Pinpoint the cell where the given text exists, returning its [x, y] midpoint coordinate. 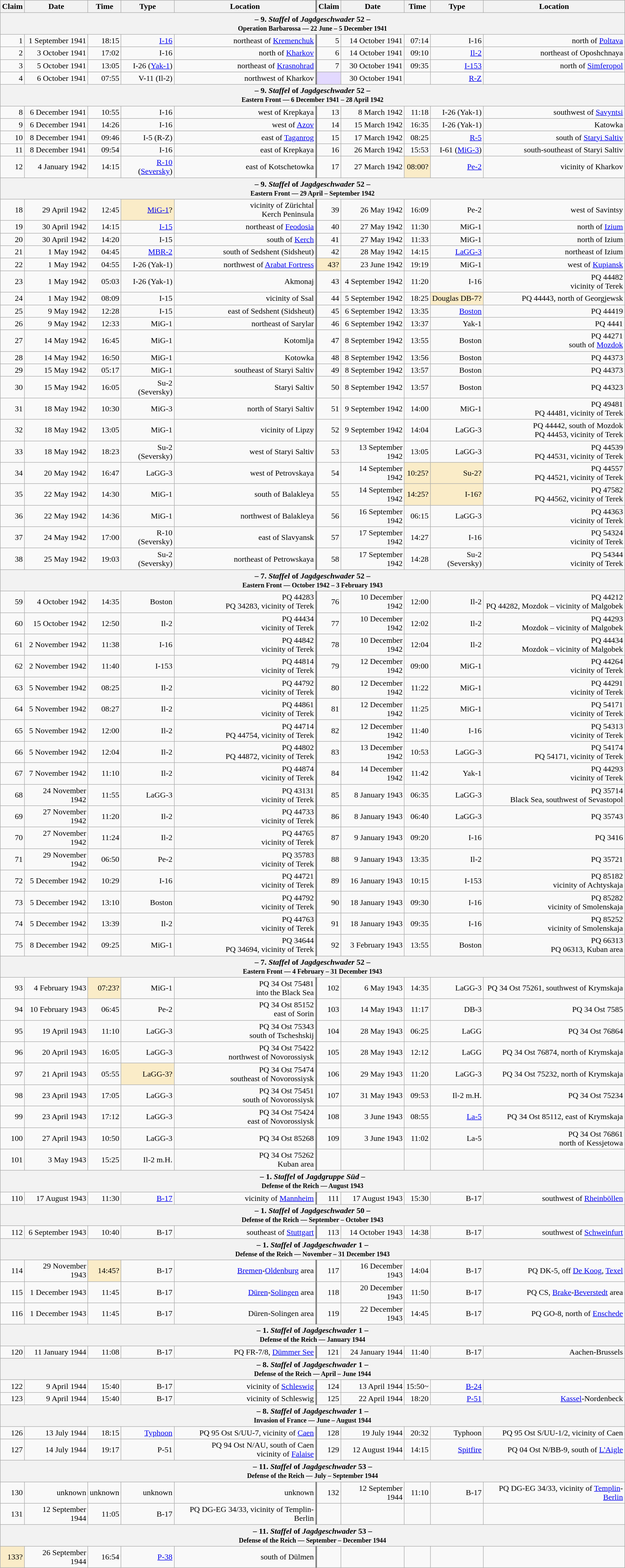
12 [13, 167]
PQ 34 Ost 75474 southeast of Novorossiysk [245, 1074]
20 April 1943 [56, 1052]
76 [328, 602]
102 [328, 988]
73 [13, 902]
PQ 43131vicinity of Terek [245, 795]
PQ 95 Ost S/UU-1/2, vicinity of Caen [554, 1432]
PQ 34 Ost 85112, east of Krymskaja [554, 1117]
09:10 [417, 53]
17:00 [104, 538]
PQ 44861vicinity of Terek [245, 709]
3 [13, 66]
PQ 34 Ost 75262Kuban area [245, 1160]
14 December 1942 [372, 773]
PQ 34 Ost 75232, north of Krymskaja [554, 1074]
09:20 [417, 838]
PQ 35721 [554, 860]
107 [328, 1095]
PQ 66313PQ 06313, Kuban area [554, 945]
MBR-2 [148, 252]
PQ 44293vicinity of Terek [554, 773]
Kotomlja [245, 340]
north of Kharkov [245, 53]
39 [328, 210]
10:15 [417, 881]
north of Simferopol [554, 66]
29 May 1943 [372, 1074]
77 [328, 623]
PQ 44733vicinity of Terek [245, 817]
10:40 [104, 1232]
14:00 [417, 408]
118 [328, 1292]
26 May 1942 [372, 210]
PQ 34 Ost 75481into the Black Sea [245, 988]
5 [328, 41]
41 [328, 239]
08:27 [104, 709]
16:50 [104, 358]
11 January 1944 [56, 1352]
57 [328, 538]
23 June 1942 [372, 265]
3 February 1943 [372, 945]
45 [328, 311]
47 [328, 340]
75 [13, 945]
– 8. Staffel of Jagdgeschwader 1 –Defense of the Reich — April – June 1944 [312, 1369]
29 April 1942 [56, 210]
PQ 95 Ost S/UU-7, vicinity of Caen [245, 1432]
91 [328, 924]
117 [328, 1270]
15:25 [104, 1160]
22 December 1943 [372, 1313]
PQ 34 Ost 75424 east of Novorossiysk [245, 1117]
13:10 [104, 902]
west of Savintsy [554, 210]
42 [328, 252]
Katowka [554, 125]
19:03 [104, 559]
20 [13, 239]
60 [13, 623]
26 March 1942 [372, 150]
31 [13, 408]
PQ 44212PQ 44282, Mozdok – vicinity of Malgobek [554, 602]
109 [328, 1138]
46 [328, 324]
Kassel-Nordenbeck [554, 1398]
22 April 1944 [372, 1398]
63 [13, 687]
PQ 44291vicinity of Terek [554, 687]
103 [328, 1009]
6 October 1941 [56, 78]
51 [328, 408]
5 September 1942 [372, 298]
14:38 [417, 1232]
87 [328, 838]
– 1. Staffel of Jagdgruppe Süd –Defense of the Reich — August 1943 [312, 1181]
south of Balakleya [245, 495]
133? [13, 1557]
13 December 1942 [372, 752]
PQ 44434Mozdok – vicinity of Malgobek [554, 644]
24 January 1944 [372, 1352]
12:50 [104, 623]
08:55 [417, 1117]
8 March 1942 [372, 112]
11:42 [417, 773]
11:08 [104, 1352]
29 [13, 370]
78 [328, 644]
20:32 [417, 1432]
Spitfire [457, 1450]
59 [13, 602]
east of Slavyansk [245, 538]
MiG-3 [148, 408]
14:20 [104, 239]
11:25 [417, 709]
81 [328, 709]
11:55 [104, 795]
14:27 [417, 538]
83 [328, 752]
3 May 1943 [56, 1160]
PQ 34 Ost 75261, southwest of Krymskaja [554, 988]
I-61 (MiG-3) [457, 150]
05:03 [104, 282]
south of Sedshent (Sidsheut) [245, 252]
14:25? [417, 495]
43 [328, 282]
PQ 54171vicinity of Terek [554, 709]
west of Kupiansk [554, 265]
Akmonaj [245, 282]
27 [13, 340]
PQ 44293Mozdok – vicinity of Malgobek [554, 623]
11 [13, 150]
northeast of Izium [554, 252]
PQ 44442, south of MozdokPQ 44453, vicinity of Terek [554, 430]
LaGG-3? [148, 1074]
east of Krepkaya [245, 150]
15 [328, 137]
10:30 [104, 408]
08:09 [104, 298]
east of Sedshent (Sidsheut) [245, 311]
south of Kerch [245, 239]
PQ 34 Ost 7585 [554, 1009]
25 May 1942 [56, 559]
B-24 [457, 1386]
34 [13, 473]
11:17 [417, 1009]
126 [13, 1432]
PQ 35714Black Sea, southwest of Sevastopol [554, 795]
PQ 44264vicinity of Terek [554, 666]
P-38 [148, 1557]
PQ 44802PQ 44872, vicinity of Terek [245, 752]
70 [13, 838]
10 [13, 137]
north of Staryi Saltiv [245, 408]
22 [13, 265]
4 September 1942 [372, 282]
18:20 [417, 1398]
14 [328, 125]
10:29 [104, 881]
PQ 35743 [554, 817]
06:40 [417, 817]
06:35 [417, 795]
6 [328, 53]
18:23 [104, 451]
96 [13, 1052]
24 May 1942 [56, 538]
PQ 85252vicinity of Smolenskaja [554, 924]
25 [13, 311]
west of Staryi Saltiv [245, 451]
MiG-1? [148, 210]
49 [328, 370]
04:45 [104, 252]
14:45 [417, 1313]
115 [13, 1292]
PQ 34 Ost 76861north of Kessjetowa [554, 1138]
7 November 1942 [56, 773]
09:46 [104, 137]
119 [328, 1313]
northwest of Kharkov [245, 78]
19:17 [104, 1450]
PQ 34 Ost 85152east of Sorin [245, 1009]
129 [328, 1450]
vicinity of ZürichtalKerch Peninsula [245, 210]
PQ 44714PQ 44754, vicinity of Terek [245, 730]
PQ 94 Ost N/AU, south of Caenvicinity of Falaise [245, 1450]
10:25? [417, 473]
20 May 1942 [56, 473]
18:25 [417, 298]
– 7. Staffel of Jagdgeschwader 52 –Eastern Front — 4 February – 31 December 1943 [312, 966]
PQ 44443, north of Georgjewsk [554, 298]
27 March 1942 [372, 167]
132 [328, 1493]
PQ 34644PQ 34694, vicinity of Terek [245, 945]
66 [13, 752]
06:15 [417, 516]
19 July 1944 [372, 1432]
4 October 1942 [56, 602]
PQ 44842vicinity of Terek [245, 644]
44 [328, 298]
116 [13, 1313]
PQ 04 Ost N/BB-9, south of L'Aigle [554, 1450]
88 [328, 860]
61 [13, 644]
09:30 [417, 902]
98 [13, 1095]
85 [328, 795]
2 [13, 53]
123 [13, 1398]
PQ 34 Ost 75422northwest of Novorossiysk [245, 1052]
11:50 [417, 1292]
71 [13, 860]
PQ 47582PQ 44562, vicinity of Terek [554, 495]
PQ 54174PQ 54171, vicinity of Terek [554, 752]
southwest of Schweinfurt [554, 1232]
PQ 85282vicinity of Smolenskaja [554, 902]
06:45 [104, 1009]
14:28 [417, 559]
northeast of Petrowskaya [245, 559]
10:55 [104, 112]
4 [13, 78]
7 [328, 66]
15:53 [417, 150]
08:00? [417, 167]
3 October 1941 [56, 53]
9 [13, 125]
4 February 1943 [56, 988]
PQ 44434vicinity of Terek [245, 623]
south of Staryi Saltiv [554, 137]
04:55 [104, 265]
PQ 34 Ost 75451 south of Novorossiysk [245, 1095]
vicinity of Kharkov [554, 167]
PQ 44539PQ 44531, vicinity of Terek [554, 451]
26 [13, 324]
PQ 44763vicinity of Terek [245, 924]
27 April 1943 [56, 1138]
PQ 54344vicinity of Terek [554, 559]
15 October 1942 [56, 623]
12:33 [104, 324]
PQ 44814vicinity of Terek [245, 666]
112 [13, 1232]
6 May 1943 [372, 988]
16 December 1943 [372, 1270]
19 April 1943 [56, 1031]
72 [13, 881]
– 7. Staffel of Jagdgeschwader 52 –Eastern Front — October 1942 – 3 February 1943 [312, 580]
PQ 49481PQ 44481, vicinity of Terek [554, 408]
PQ 44721vicinity of Terek [245, 881]
south of Dülmen [245, 1557]
111 [328, 1198]
northeast of Kremenchuk [245, 41]
PQ FR-7/8, Dümmer See [245, 1352]
17 [328, 167]
128 [328, 1432]
09:54 [104, 150]
29 November 1943 [56, 1270]
82 [328, 730]
12:45 [104, 210]
15:30 [417, 1198]
PQ 34 Ost 85268 [245, 1138]
17:05 [104, 1095]
84 [328, 773]
12:02 [417, 623]
65 [13, 730]
PQ 3416 [554, 838]
northeast of Oposhchnaya [554, 53]
PQ 34 Ost 75343south of Tscheshskij [245, 1031]
northeast of Sarylar [245, 324]
108 [328, 1117]
10:50 [104, 1138]
16:54 [104, 1557]
106 [328, 1074]
Staryi Saltiv [245, 387]
PQ 44874vicinity of Terek [245, 773]
1 [13, 41]
16:09 [417, 210]
06:25 [417, 1031]
Su-2? [457, 473]
PQ 34 Ost 76864 [554, 1031]
PQ GO-8, north of Enschede [554, 1313]
northeast of Krasnohrad [245, 66]
12:12 [417, 1052]
Aachen-Brussels [554, 1352]
09:00 [417, 666]
55 [328, 495]
PQ 34 Ost 75234 [554, 1095]
vicinity of Lipzy [245, 430]
101 [13, 1160]
south-southeast of Staryi Saltiv [554, 150]
31 May 1943 [372, 1095]
28 May 1942 [372, 252]
PQ 44482vicinity of Terek [554, 282]
52 [328, 430]
16 January 1943 [372, 881]
21 April 1943 [56, 1074]
79 [328, 666]
13:56 [417, 358]
93 [13, 988]
32 [13, 430]
12:28 [104, 311]
48 [328, 358]
30 [13, 387]
13 [328, 112]
13 July 1944 [56, 1432]
100 [13, 1138]
29 November 1942 [56, 860]
northwest of Balakleya [245, 516]
14:36 [104, 516]
east of Kotschetowka [245, 167]
54 [328, 473]
122 [13, 1386]
15:50~ [417, 1386]
13:37 [417, 324]
58 [328, 559]
southeast of Stuttgart [245, 1232]
PQ 44765vicinity of Terek [245, 838]
northeast of Feodosia [245, 227]
– 9. Staffel of Jagdgeschwader 52 –Operation Barbarossa — 22 June – 5 December 1941 [312, 24]
14 October 1943 [372, 1232]
1 September 1941 [56, 41]
PQ 35783vicinity of Terek [245, 860]
11:02 [417, 1138]
6 September 1943 [56, 1232]
PQ 44271south of Mozdok [554, 340]
– 1. Staffel of Jagdgeschwader 50 –Defense of the Reich — September – October 1943 [312, 1215]
vicinity of Mannheim [245, 1198]
16 September 1942 [372, 516]
17:02 [104, 53]
17:12 [104, 1117]
36 [13, 516]
11:22 [417, 687]
Kotowka [245, 358]
23 [13, 282]
64 [13, 709]
09:53 [417, 1095]
4 January 1942 [56, 167]
21 [13, 252]
07:55 [104, 78]
PQ 4441 [554, 324]
PQ 54324vicinity of Terek [554, 538]
06:50 [104, 860]
DB-3 [457, 1009]
15 March 1942 [372, 125]
– 11. Staffel of Jagdgeschwader 53 –Defense of the Reich — September – December 1944 [312, 1536]
14:45? [104, 1270]
11:38 [104, 644]
north of Poltava [554, 41]
125 [328, 1398]
11:05 [104, 1514]
PQ 44419 [554, 311]
18 [13, 210]
53 [328, 451]
– 1. Staffel of Jagdgeschwader 1 –Defense of the Reich — November – 31 December 1943 [312, 1249]
07:23? [104, 988]
26 September 1944 [56, 1557]
19 [13, 227]
– 8. Staffel of Jagdgeschwader 1 –Invasion of France — June – August 1944 [312, 1416]
89 [328, 881]
PQ 44323 [554, 387]
PQ 44557PQ 44521, vicinity of Terek [554, 473]
124 [328, 1386]
8 December 1942 [56, 945]
14:30 [104, 495]
120 [13, 1352]
24 [13, 298]
5 October 1941 [56, 66]
121 [328, 1352]
05:17 [104, 370]
68 [13, 795]
105 [328, 1052]
114 [13, 1270]
8 [13, 112]
– 9. Staffel of Jagdgeschwader 52 –Eastern Front — 29 April – September 1942 [312, 188]
40 [328, 227]
I-16? [457, 495]
97 [13, 1074]
17 March 1942 [372, 137]
19:19 [417, 265]
12 August 1944 [372, 1450]
127 [13, 1450]
13 April 1944 [372, 1386]
33 [13, 451]
43? [328, 265]
113 [328, 1232]
104 [328, 1031]
99 [13, 1117]
131 [13, 1514]
16:45 [104, 340]
southwest of Savyntsi [554, 112]
67 [13, 773]
80 [328, 687]
130 [13, 1493]
11:24 [104, 838]
35 [13, 495]
west of Krepkaya [245, 112]
92 [328, 945]
Douglas DB-7? [457, 298]
56 [328, 516]
west of Azov [245, 125]
69 [13, 817]
14:26 [104, 125]
16:35 [417, 125]
PQ 44363vicinity of Terek [554, 516]
24 November 1942 [56, 795]
94 [13, 1009]
I-5 (R-Z) [148, 137]
11:18 [417, 112]
50 [328, 387]
R-Z [457, 78]
east of Taganrog [245, 137]
PQ 85182vicinity of Achtyskaja [554, 881]
110 [13, 1198]
vicinity of Ssal [245, 298]
Bremen-Oldenburg area [245, 1270]
PQ 34 Ost 76874, north of Krymskaja [554, 1052]
– 11. Staffel of Jagdgeschwader 53 –Defense of the Reich — July – September 1944 [312, 1471]
V-11 (Il-2) [148, 78]
11:33 [417, 239]
37 [13, 538]
R-5 [457, 137]
05:55 [104, 1074]
28 [13, 358]
16 [328, 150]
10:53 [417, 752]
95 [13, 1031]
10 February 1943 [56, 1009]
PQ 44283PQ 34283, vicinity of Terek [245, 602]
74 [13, 924]
13 September 1942 [372, 451]
16:47 [104, 473]
PQ DK-5, off De Koog, Texel [554, 1270]
86 [328, 817]
62 [13, 666]
west of Petrovskaya [245, 473]
14 July 1944 [56, 1450]
southeast of Staryi Saltiv [245, 370]
90 [328, 902]
PQ 54313vicinity of Terek [554, 730]
38 [13, 559]
northwest of Arabat Fortress [245, 265]
07:14 [417, 41]
13:39 [104, 924]
– 1. Staffel of Jagdgeschwader 1 –Defense of the Reich — January 1944 [312, 1335]
southwest of Rheinböllen [554, 1198]
14 May 1943 [372, 1009]
– 9. Staffel of Jagdgeschwader 52 –Eastern Front — 6 December 1941 – 28 April 1942 [312, 95]
09:25 [104, 945]
20 December 1943 [372, 1292]
PQ CS, Brake-Beverstedt area [554, 1292]
